Search for the cell housing the specified text and yield its (X, Y) center coordinate. 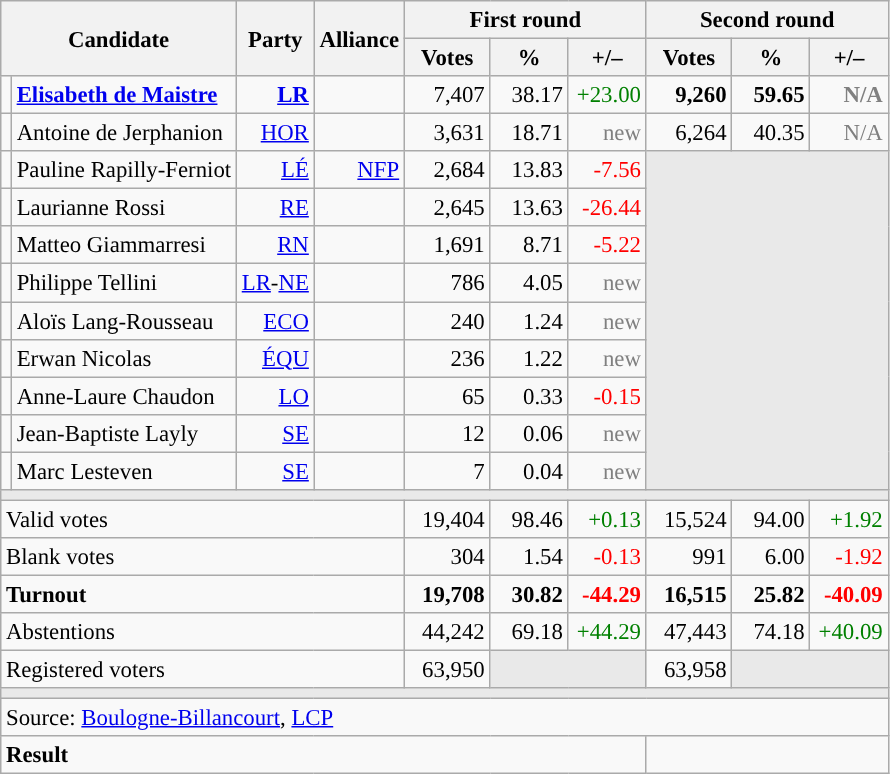
7 (447, 471)
19,708 (447, 594)
Laurianne Rossi (124, 208)
LR (275, 95)
-7.56 (607, 170)
+23.00 (607, 95)
NFP (359, 170)
RE (275, 208)
LÉ (275, 170)
Alliance (359, 38)
LR-NE (275, 283)
Marc Lesteven (124, 471)
786 (447, 283)
Valid votes (203, 519)
Party (275, 38)
-40.09 (849, 594)
0.06 (529, 433)
Result (324, 755)
6,264 (689, 133)
44,242 (447, 632)
-0.15 (607, 396)
Elisabeth de Maistre (124, 95)
15,524 (689, 519)
+1.92 (849, 519)
74.18 (771, 632)
Erwan Nicolas (124, 358)
40.35 (771, 133)
63,958 (689, 670)
19,404 (447, 519)
38.17 (529, 95)
94.00 (771, 519)
Abstentions (203, 632)
Pauline Rapilly-Ferniot (124, 170)
7,407 (447, 95)
-44.29 (607, 594)
Second round (767, 20)
991 (689, 557)
Jean-Baptiste Layly (124, 433)
59.65 (771, 95)
6.00 (771, 557)
Aloïs Lang-Rousseau (124, 321)
+44.29 (607, 632)
304 (447, 557)
First round (525, 20)
98.46 (529, 519)
8.71 (529, 245)
2,684 (447, 170)
+40.09 (849, 632)
47,443 (689, 632)
Source: Boulogne-Billancourt, LCP (444, 718)
4.05 (529, 283)
240 (447, 321)
18.71 (529, 133)
Registered voters (203, 670)
0.33 (529, 396)
1,691 (447, 245)
-0.13 (607, 557)
Candidate (119, 38)
236 (447, 358)
65 (447, 396)
+0.13 (607, 519)
13.63 (529, 208)
1.54 (529, 557)
0.04 (529, 471)
2,645 (447, 208)
Antoine de Jerphanion (124, 133)
1.24 (529, 321)
-5.22 (607, 245)
1.22 (529, 358)
Blank votes (203, 557)
30.82 (529, 594)
16,515 (689, 594)
ECO (275, 321)
9,260 (689, 95)
Philippe Tellini (124, 283)
63,950 (447, 670)
ÉQU (275, 358)
-1.92 (849, 557)
-26.44 (607, 208)
Turnout (203, 594)
Matteo Giammarresi (124, 245)
69.18 (529, 632)
LO (275, 396)
13.83 (529, 170)
HOR (275, 133)
RN (275, 245)
12 (447, 433)
3,631 (447, 133)
Anne-Laure Chaudon (124, 396)
25.82 (771, 594)
